Scan for the cell matching the given text and deliver its (X, Y) coordinate at center. 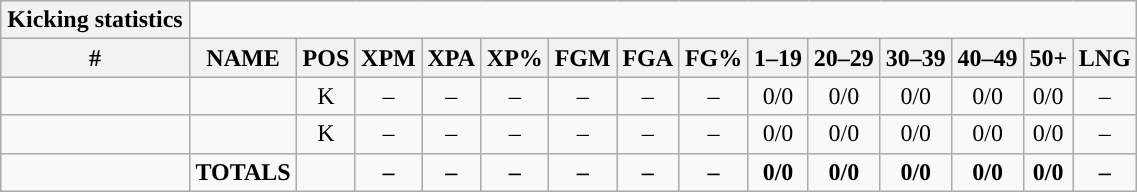
FGM (583, 58)
# (96, 58)
FGA (648, 58)
LNG (1105, 58)
40–49 (988, 58)
XP% (515, 58)
30–39 (916, 58)
Kicking statistics (96, 20)
NAME (242, 58)
1–19 (778, 58)
20–29 (844, 58)
TOTALS (242, 172)
XPM (388, 58)
POS (326, 58)
50+ (1048, 58)
FG% (714, 58)
XPA (452, 58)
